Capture the cell that displays the provided text and extract its (x, y) central coordinate. 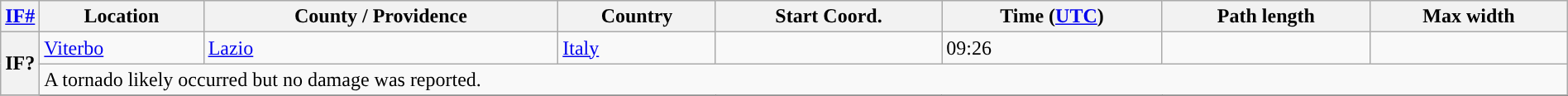
Italy (637, 48)
Lazio (380, 48)
09:26 (1052, 48)
Time (UTC) (1052, 17)
Start Coord. (829, 17)
Viterbo (122, 48)
Country (637, 17)
A tornado likely occurred but no damage was reported. (804, 79)
Location (122, 17)
County / Providence (380, 17)
IF# (20, 17)
Max width (1469, 17)
IF? (20, 64)
Path length (1266, 17)
